Output the (X, Y) coordinate of the center of the cell containing the given text.  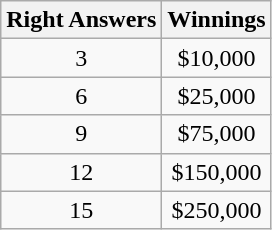
$75,000 (216, 134)
3 (82, 58)
12 (82, 172)
$150,000 (216, 172)
$25,000 (216, 96)
Right Answers (82, 20)
9 (82, 134)
15 (82, 210)
$10,000 (216, 58)
$250,000 (216, 210)
6 (82, 96)
Winnings (216, 20)
